Locate the cell with the specified text and output its (X, Y) center coordinate. 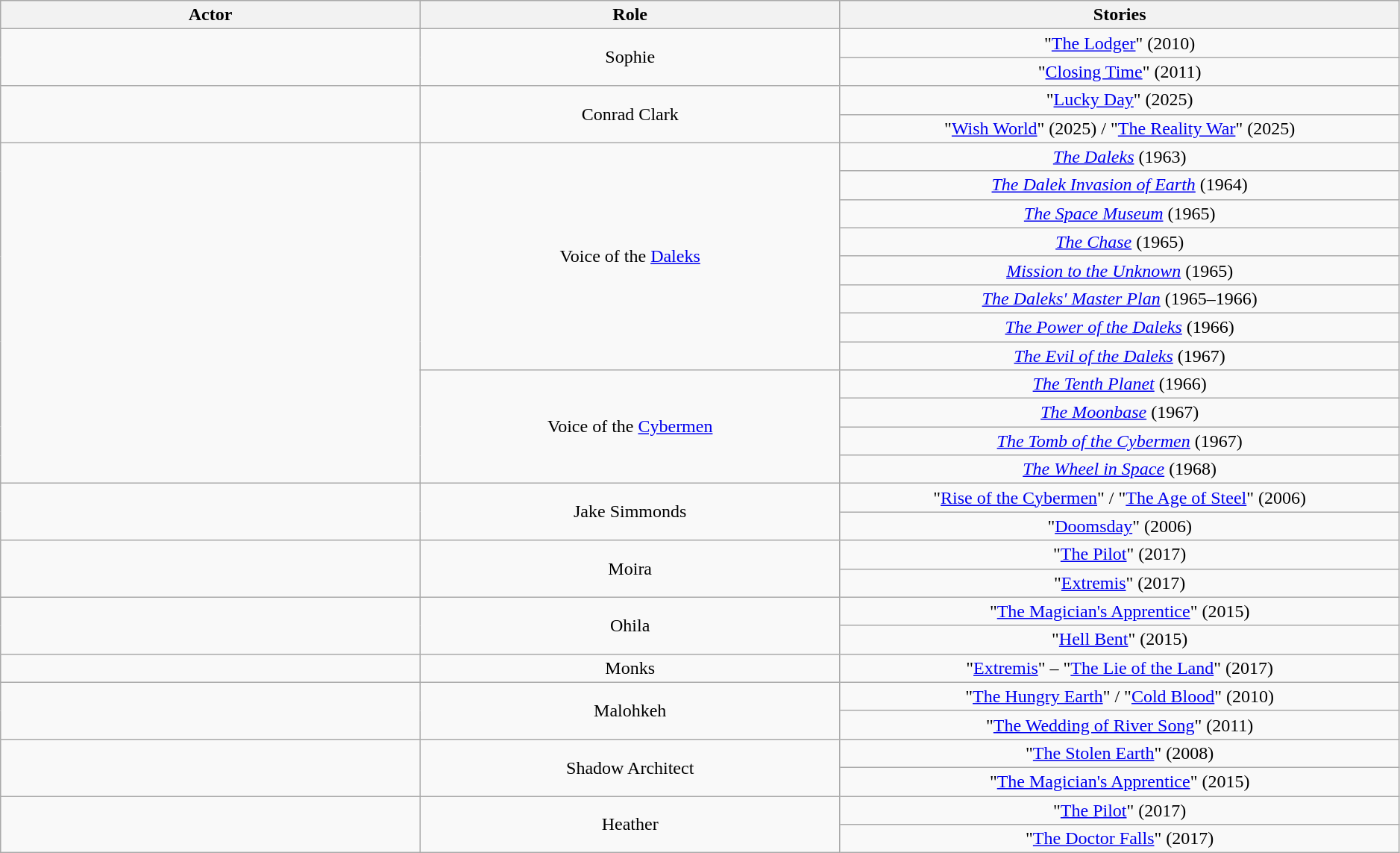
"The Hungry Earth" / "Cold Blood" (2010) (1120, 696)
The Evil of the Daleks (1967) (1120, 356)
"The Lodger" (2010) (1120, 43)
The Wheel in Space (1968) (1120, 469)
The Moonbase (1967) (1120, 413)
Shadow Architect (630, 767)
The Daleks (1963) (1120, 157)
Actor (210, 15)
"The Stolen Earth" (2008) (1120, 753)
The Tenth Planet (1966) (1120, 384)
"Wish World" (2025) / "The Reality War" (2025) (1120, 128)
Conrad Clark (630, 114)
The Dalek Invasion of Earth (1964) (1120, 185)
"The Doctor Falls" (2017) (1120, 839)
Stories (1120, 15)
Jake Simmonds (630, 512)
"Extremis" – "The Lie of the Land" (2017) (1120, 668)
The Daleks' Master Plan (1965–1966) (1120, 299)
Mission to the Unknown (1965) (1120, 270)
"Doomsday" (2006) (1120, 526)
The Chase (1965) (1120, 242)
"Rise of the Cybermen" / "The Age of Steel" (2006) (1120, 498)
Sophie (630, 57)
"Closing Time" (2011) (1120, 72)
Role (630, 15)
Heather (630, 824)
"Hell Bent" (2015) (1120, 640)
"The Wedding of River Song" (2011) (1120, 725)
Ohila (630, 625)
"Lucky Day" (2025) (1120, 100)
Voice of the Cybermen (630, 427)
Voice of the Daleks (630, 256)
Moira (630, 569)
The Power of the Daleks (1966) (1120, 327)
"Extremis" (2017) (1120, 583)
The Tomb of the Cybermen (1967) (1120, 441)
The Space Museum (1965) (1120, 213)
Malohkeh (630, 710)
Monks (630, 668)
